Extract the [X, Y] coordinate from the center of the cell holding the provided text.  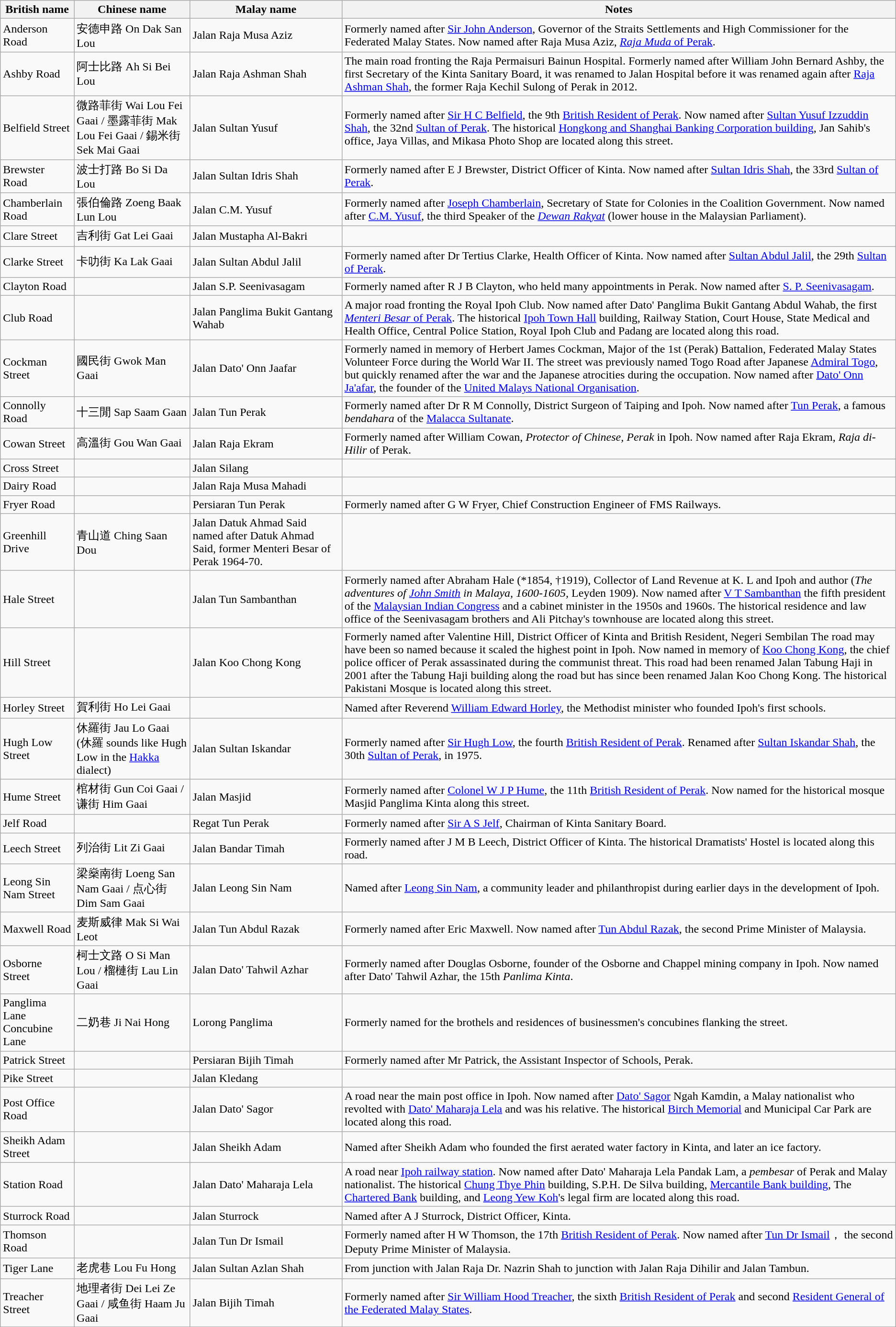
Jalan Dato' Sagor [266, 1109]
Jalan Sultan Iskandar [266, 748]
Persiaran Bijih Timah [266, 1060]
Formerly named after J M B Leech, District Officer of Kinta. The historical Dramatists' Hostel is located along this road. [618, 848]
Hill Street [37, 662]
From junction with Jalan Raja Dr. Nazrin Shah to junction with Jalan Raja Dihilir and Jalan Tambun. [618, 1268]
國民街 Gwok Man Gaai [132, 368]
Notes [618, 10]
Named after Sheikh Adam who founded the first aerated water factory in Kinta, and later an ice factory. [618, 1147]
British name [37, 10]
Chamberlain Road [37, 210]
Named after Leong Sin Nam, a community leader and philanthropist during earlier days in the development of Ipoh. [618, 888]
Greenhill Drive [37, 542]
Formerly named after E J Brewster, District Officer of Kinta. Now named after Sultan Idris Shah, the 33rd Sultan of Perak. [618, 176]
列治街 Lit Zi Gaai [132, 848]
Formerly named after R J B Clayton, who held many appointments in Perak. Now named after S. P. Seenivasagam. [618, 287]
卡叻街 Ka Lak Gaai [132, 262]
Clare Street [37, 236]
吉利街 Gat Lei Gaai [132, 236]
阿士比路 Ah Si Bei Lou [132, 74]
Formerly named after Sir Hugh Low, the fourth British Resident of Perak. Renamed after Sultan Iskandar Shah, the 30th Sultan of Perak, in 1975. [618, 748]
Formerly named for the brothels and residences of businessmen's concubines flanking the street. [618, 1022]
地理者街 Dei Lei Ze Gaai / 咸鱼街 Haam Ju Gaai [132, 1303]
Osborne Street [37, 970]
Cowan Street [37, 443]
青山道 Ching Saan Dou [132, 542]
Jalan Silang [266, 468]
Jalan Kledang [266, 1078]
Jalan Tun Dr Ismail [266, 1241]
Malay name [266, 10]
Jelf Road [37, 824]
Cross Street [37, 468]
Jalan Sultan Azlan Shah [266, 1268]
二奶巷 Ji Nai Hong [132, 1022]
Jalan Raja Ekram [266, 443]
Jalan Tun Abdul Razak [266, 929]
Thomson Road [37, 1241]
Formerly named after Sir A S Jelf, Chairman of Kinta Sanitary Board. [618, 824]
Post Office Road [37, 1109]
Panglima LaneConcubine Lane [37, 1022]
Leong Sin Nam Street [37, 888]
麦斯威律 Mak Si Wai Leot [132, 929]
Patrick Street [37, 1060]
Jalan Raja Musa Aziz [266, 35]
Jalan Panglima Bukit Gantang Wahab [266, 318]
Formerly named after Eric Maxwell. Now named after Tun Abdul Razak, the second Prime Minister of Malaysia. [618, 929]
Named after A J Sturrock, District Officer, Kinta. [618, 1215]
柯士文路 O Si Man Lou / 榴槤街 Lau Lin Gaai [132, 970]
Clayton Road [37, 287]
高溫街 Gou Wan Gaai [132, 443]
Maxwell Road [37, 929]
Regat Tun Perak [266, 824]
Jalan Tun Perak [266, 413]
Sheikh Adam Street [37, 1147]
Jalan S.P. Seenivasagam [266, 287]
Dairy Road [37, 486]
Belfield Street [37, 127]
Jalan Mustapha Al-Bakri [266, 236]
張伯倫路 Zoeng Baak Lun Lou [132, 210]
Jalan C.M. Yusuf [266, 210]
Jalan Bandar Timah [266, 848]
Connolly Road [37, 413]
Jalan Sultan Abdul Jalil [266, 262]
十三閒 Sap Saam Gaan [132, 413]
Hume Street [37, 797]
Jalan Sultan Idris Shah [266, 176]
Lorong Panglima [266, 1022]
Formerly named after William Cowan, Protector of Chinese, Perak in Ipoh. Now named after Raja Ekram, Raja di-Hilir of Perak. [618, 443]
Formerly named after Mr Patrick, the Assistant Inspector of Schools, Perak. [618, 1060]
Anderson Road [37, 35]
梁燊南街 Loeng San Nam Gaai / 点心街 Dim Sam Gaai [132, 888]
Named after Reverend William Edward Horley, the Methodist minister who founded Ipoh's first schools. [618, 707]
Hale Street [37, 599]
Jalan Leong Sin Nam [266, 888]
Club Road [37, 318]
Jalan Raja Ashman Shah [266, 74]
Fryer Road [37, 504]
Jalan Bijih Timah [266, 1303]
Jalan Dato' Onn Jaafar [266, 368]
Leech Street [37, 848]
Persiaran Tun Perak [266, 504]
Jalan Sultan Yusuf [266, 127]
老虎巷 Lou Fu Hong [132, 1268]
Clarke Street [37, 262]
Jalan Dato' Tahwil Azhar [266, 970]
Formerly named after Dr R M Connolly, District Surgeon of Taiping and Ipoh. Now named after Tun Perak, a famous bendahara of the Malacca Sultanate. [618, 413]
Treacher Street [37, 1303]
Brewster Road [37, 176]
Station Road [37, 1184]
休羅街 Jau Lo Gaai (休羅 sounds like Hugh Low in the Hakka dialect) [132, 748]
Formerly named after H W Thomson, the 17th British Resident of Perak. Now named after Tun Dr Ismail， the second Deputy Prime Minister of Malaysia. [618, 1241]
Tiger Lane [37, 1268]
Chinese name [132, 10]
賀利街 Ho Lei Gaai [132, 707]
Hugh Low Street [37, 748]
Jalan Tun Sambanthan [266, 599]
Ashby Road [37, 74]
Jalan Masjid [266, 797]
Jalan Dato' Maharaja Lela [266, 1184]
棺材街 Gun Coi Gaai / 谦街 Him Gaai [132, 797]
安德申路 On Dak San Lou [132, 35]
微路菲街 Wai Lou Fei Gaai / 墨露菲街 Mak Lou Fei Gaai / 錫米街 Sek Mai Gaai [132, 127]
波士打路 Bo Si Da Lou [132, 176]
Pike Street [37, 1078]
Jalan Koo Chong Kong [266, 662]
Formerly named after Dr Tertius Clarke, Health Officer of Kinta. Now named after Sultan Abdul Jalil, the 29th Sultan of Perak. [618, 262]
Jalan Datuk Ahmad Said named after Datuk Ahmad Said, former Menteri Besar of Perak 1964-70. [266, 542]
Horley Street [37, 707]
Cockman Street [37, 368]
Sturrock Road [37, 1215]
Jalan Sheikh Adam [266, 1147]
Jalan Sturrock [266, 1215]
Formerly named after G W Fryer, Chief Construction Engineer of FMS Railways. [618, 504]
Formerly named after Sir William Hood Treacher, the sixth British Resident of Perak and second Resident General of the Federated Malay States. [618, 1303]
Jalan Raja Musa Mahadi [266, 486]
